Search for the cell housing the specified text and yield its [X, Y] center coordinate. 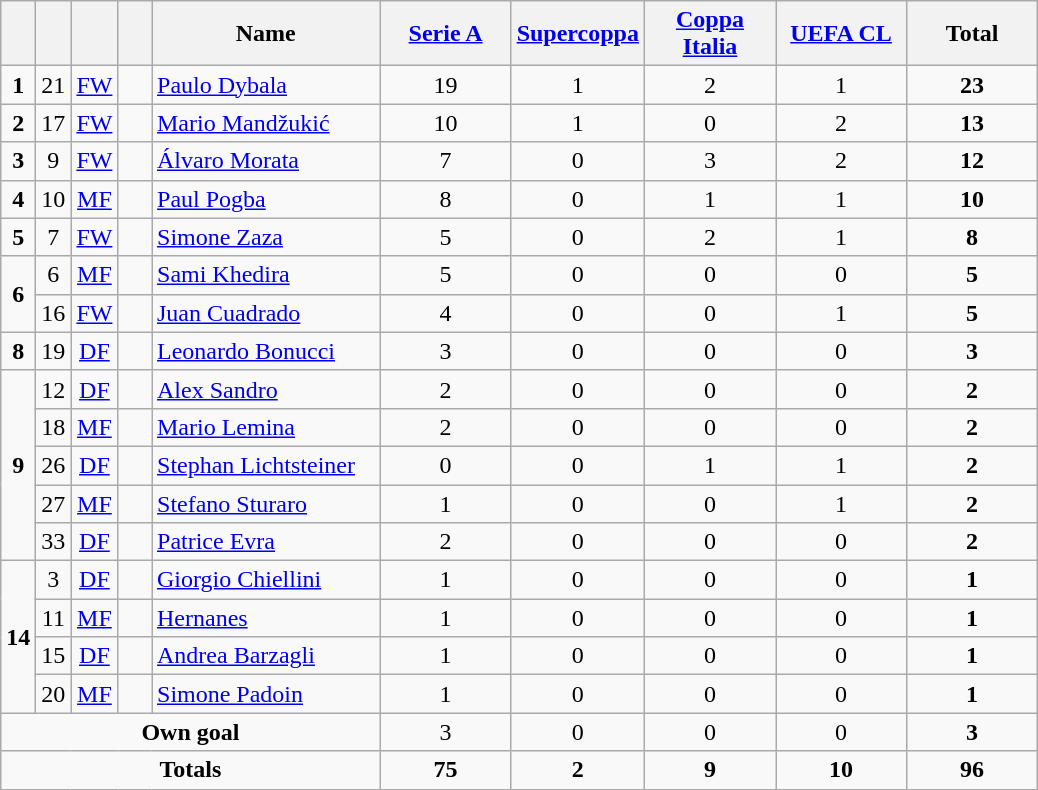
18 [54, 427]
Patrice Evra [266, 542]
15 [54, 656]
Simone Zaza [266, 237]
Mario Lemina [266, 427]
75 [446, 770]
Paul Pogba [266, 199]
23 [972, 85]
Coppa Italia [710, 34]
UEFA CL [842, 34]
Andrea Barzagli [266, 656]
26 [54, 465]
Total [972, 34]
20 [54, 694]
27 [54, 503]
Hernanes [266, 618]
Totals [190, 770]
Stephan Lichtsteiner [266, 465]
14 [18, 637]
Giorgio Chiellini [266, 580]
21 [54, 85]
Simone Padoin [266, 694]
16 [54, 313]
Stefano Sturaro [266, 503]
Serie A [446, 34]
Paulo Dybala [266, 85]
96 [972, 770]
Leonardo Bonucci [266, 351]
Álvaro Morata [266, 161]
Mario Mandžukić [266, 123]
11 [54, 618]
17 [54, 123]
Supercoppa [578, 34]
13 [972, 123]
Own goal [190, 732]
Sami Khedira [266, 275]
33 [54, 542]
Juan Cuadrado [266, 313]
Name [266, 34]
Alex Sandro [266, 389]
